Locate the cell with the specified text and output its [X, Y] center coordinate. 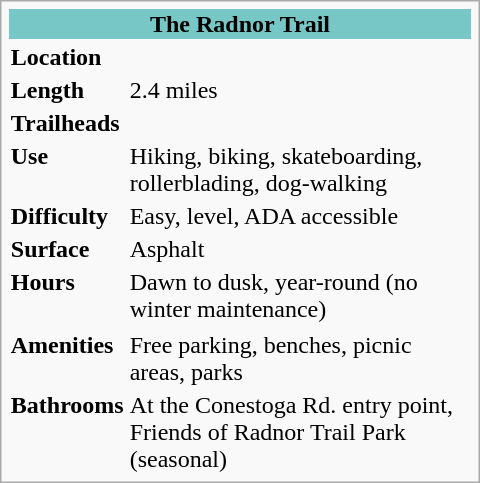
Dawn to dusk, year-round (no winter maintenance) [300, 296]
Trailheads [67, 123]
Hours [67, 296]
Hiking, biking, skateboarding, rollerblading, dog-walking [300, 170]
Free parking, benches, picnic areas, parks [300, 358]
Asphalt [300, 249]
The Radnor Trail [240, 24]
At the Conestoga Rd. entry point, Friends of Radnor Trail Park (seasonal) [300, 432]
Amenities [67, 358]
Bathrooms [67, 432]
Surface [67, 249]
Easy, level, ADA accessible [300, 216]
Difficulty [67, 216]
2.4 miles [300, 90]
Length [67, 90]
Use [67, 170]
Location [67, 57]
